Extract the [X, Y] coordinate from the center of the cell holding the provided text.  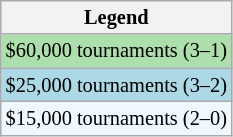
$15,000 tournaments (2–0) [116, 118]
$60,000 tournaments (3–1) [116, 51]
Legend [116, 17]
$25,000 tournaments (3–2) [116, 85]
